Pinpoint the cell where the given text exists, returning its [X, Y] midpoint coordinate. 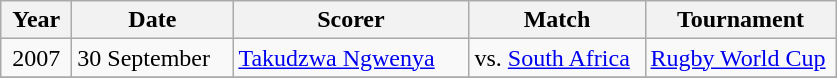
vs. South Africa [557, 58]
Match [557, 20]
Scorer [351, 20]
Tournament [740, 20]
30 September [152, 58]
Year [36, 20]
Takudzwa Ngwenya [351, 58]
Rugby World Cup [740, 58]
Date [152, 20]
2007 [36, 58]
